Return the [X, Y] coordinate for the center point of the cell that contains the specified text.  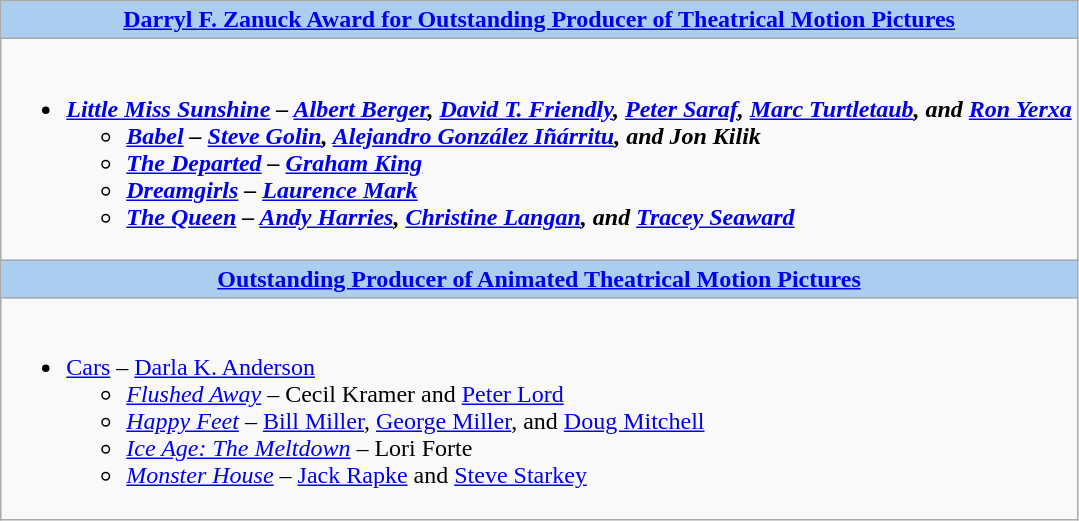
Darryl F. Zanuck Award for Outstanding Producer of Theatrical Motion Pictures [540, 20]
Outstanding Producer of Animated Theatrical Motion Pictures [540, 279]
